Find where the given text appears and provide that cell's center as (X, Y) coordinate. 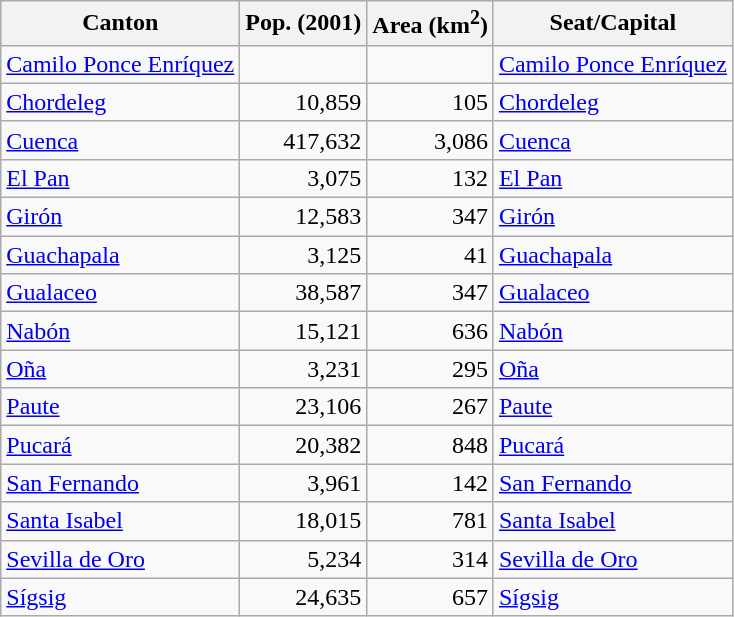
Pop. (2001) (304, 24)
3,231 (304, 369)
5,234 (304, 559)
267 (430, 407)
3,961 (304, 483)
23,106 (304, 407)
848 (430, 445)
41 (430, 255)
417,632 (304, 140)
Seat/Capital (612, 24)
132 (430, 178)
15,121 (304, 331)
105 (430, 102)
Area (km2) (430, 24)
781 (430, 521)
12,583 (304, 217)
20,382 (304, 445)
657 (430, 597)
3,075 (304, 178)
3,125 (304, 255)
295 (430, 369)
18,015 (304, 521)
Canton (120, 24)
314 (430, 559)
24,635 (304, 597)
3,086 (430, 140)
38,587 (304, 293)
142 (430, 483)
636 (430, 331)
10,859 (304, 102)
